Return the [X, Y] coordinate for the center point of the cell that contains the specified text.  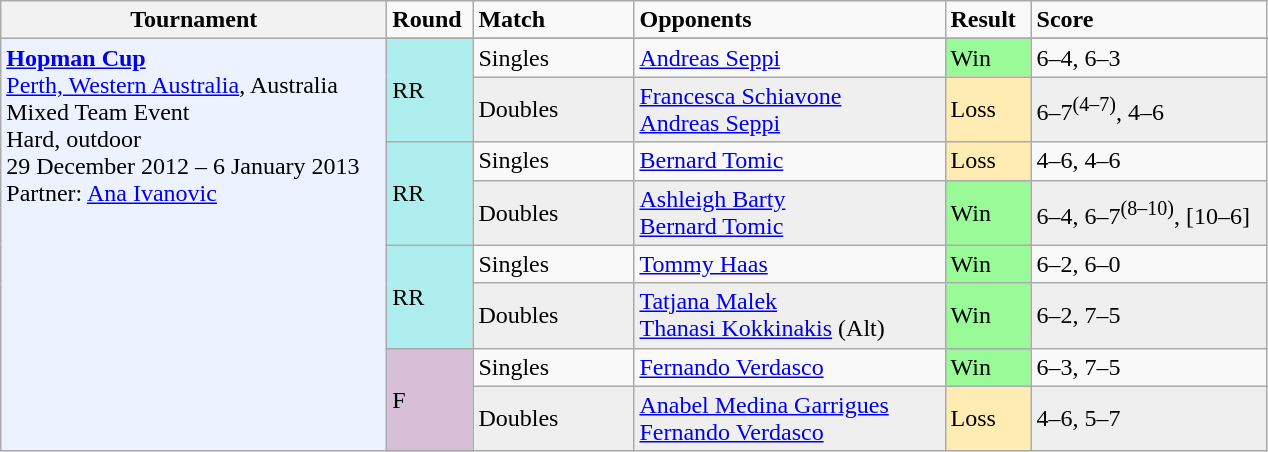
6–2, 6–0 [1149, 264]
Fernando Verdasco [790, 367]
Round [430, 20]
4–6, 4–6 [1149, 161]
Hopman Cup Perth, Western Australia, AustraliaMixed Team EventHard, outdoor29 December 2012 – 6 January 2013Partner: Ana Ivanovic [194, 245]
Ashleigh Barty Bernard Tomic [790, 212]
6–4, 6–3 [1149, 58]
Tournament [194, 20]
Match [554, 20]
Anabel Medina Garrigues Fernando Verdasco [790, 418]
Francesca Schiavone Andreas Seppi [790, 110]
F [430, 400]
Score [1149, 20]
6–3, 7–5 [1149, 367]
4–6, 5–7 [1149, 418]
Bernard Tomic [790, 161]
Tatjana Malek Thanasi Kokkinakis (Alt) [790, 316]
6–4, 6–7(8–10), [10–6] [1149, 212]
Tommy Haas [790, 264]
Result [988, 20]
Andreas Seppi [790, 58]
Opponents [790, 20]
6–7(4–7), 4–6 [1149, 110]
6–2, 7–5 [1149, 316]
